Search for the cell housing the specified text and yield its [X, Y] center coordinate. 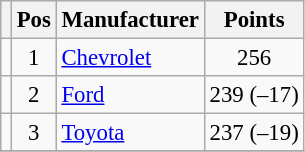
Pos [34, 20]
3 [34, 133]
Chevrolet [130, 58]
Points [254, 20]
Toyota [130, 133]
256 [254, 58]
Ford [130, 95]
1 [34, 58]
239 (–17) [254, 95]
237 (–19) [254, 133]
Manufacturer [130, 20]
2 [34, 95]
